Output the (X, Y) coordinate of the center of the cell containing the given text.  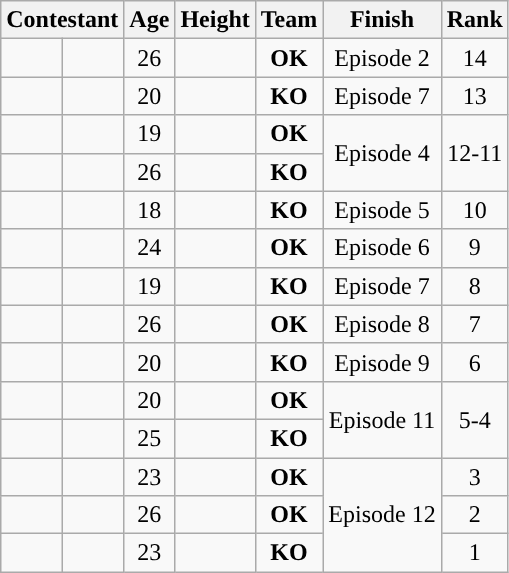
Rank (474, 20)
1 (474, 553)
3 (474, 477)
24 (150, 248)
Episode 12 (382, 515)
Height (215, 20)
14 (474, 58)
2 (474, 515)
Episode 5 (382, 210)
Finish (382, 20)
9 (474, 248)
Episode 6 (382, 248)
Episode 8 (382, 324)
13 (474, 96)
Episode 2 (382, 58)
Episode 11 (382, 419)
8 (474, 286)
12-11 (474, 153)
5-4 (474, 419)
10 (474, 210)
7 (474, 324)
Team (289, 20)
Episode 9 (382, 362)
6 (474, 362)
18 (150, 210)
Contestant (62, 20)
Age (150, 20)
25 (150, 438)
Episode 4 (382, 153)
